Extract the (x, y) coordinate from the center of the cell holding the provided text.  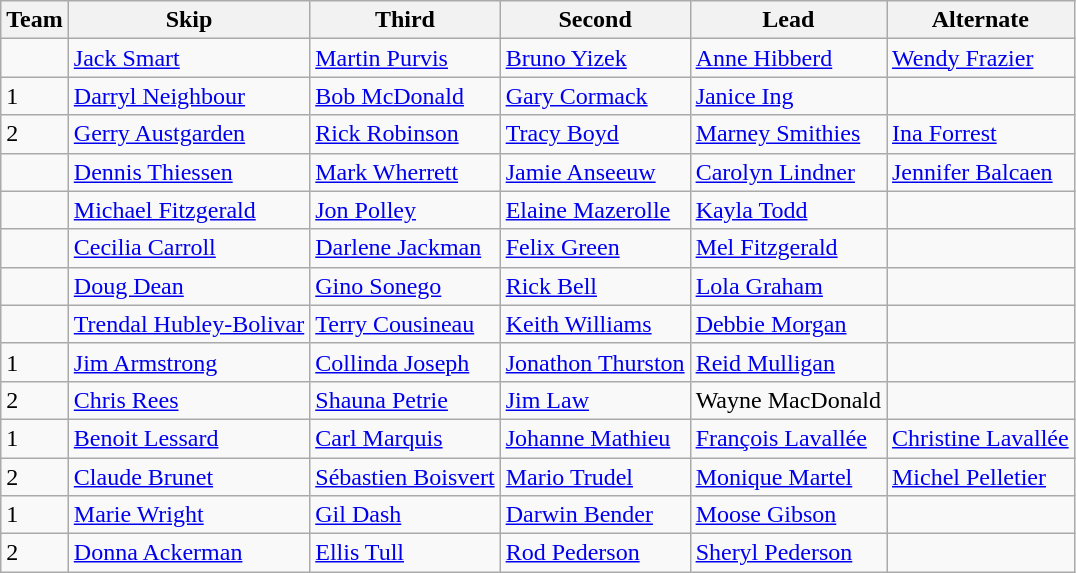
Wayne MacDonald (788, 400)
Michael Fitzgerald (188, 210)
Lola Graham (788, 286)
Cecilia Carroll (188, 248)
Marney Smithies (788, 134)
François Lavallée (788, 438)
Monique Martel (788, 477)
Shauna Petrie (405, 400)
Felix Green (595, 248)
Rick Bell (595, 286)
Sébastien Boisvert (405, 477)
Moose Gibson (788, 515)
Carl Marquis (405, 438)
Lead (788, 20)
Jim Law (595, 400)
Darlene Jackman (405, 248)
Marie Wright (188, 515)
Jamie Anseeuw (595, 172)
Ellis Tull (405, 553)
Mario Trudel (595, 477)
Bob McDonald (405, 96)
Team (35, 20)
Debbie Morgan (788, 324)
Donna Ackerman (188, 553)
Darwin Bender (595, 515)
Gino Sonego (405, 286)
Jonathon Thurston (595, 362)
Jon Polley (405, 210)
Jim Armstrong (188, 362)
Janice Ing (788, 96)
Dennis Thiessen (188, 172)
Collinda Joseph (405, 362)
Wendy Frazier (980, 58)
Anne Hibberd (788, 58)
Rod Pederson (595, 553)
Mark Wherrett (405, 172)
Darryl Neighbour (188, 96)
Carolyn Lindner (788, 172)
Christine Lavallée (980, 438)
Kayla Todd (788, 210)
Gil Dash (405, 515)
Chris Rees (188, 400)
Jack Smart (188, 58)
Rick Robinson (405, 134)
Second (595, 20)
Reid Mulligan (788, 362)
Johanne Mathieu (595, 438)
Trendal Hubley-Bolivar (188, 324)
Gary Cormack (595, 96)
Skip (188, 20)
Jennifer Balcaen (980, 172)
Bruno Yizek (595, 58)
Tracy Boyd (595, 134)
Michel Pelletier (980, 477)
Keith Williams (595, 324)
Terry Cousineau (405, 324)
Benoit Lessard (188, 438)
Mel Fitzgerald (788, 248)
Gerry Austgarden (188, 134)
Claude Brunet (188, 477)
Sheryl Pederson (788, 553)
Ina Forrest (980, 134)
Alternate (980, 20)
Martin Purvis (405, 58)
Elaine Mazerolle (595, 210)
Third (405, 20)
Doug Dean (188, 286)
